Determine the (x, y) coordinate at the center of the cell enclosing the given text.  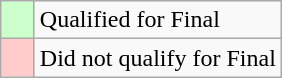
Qualified for Final (158, 20)
Did not qualify for Final (158, 58)
